For the text-containing cell, return its midpoint in [x, y] coordinate format. 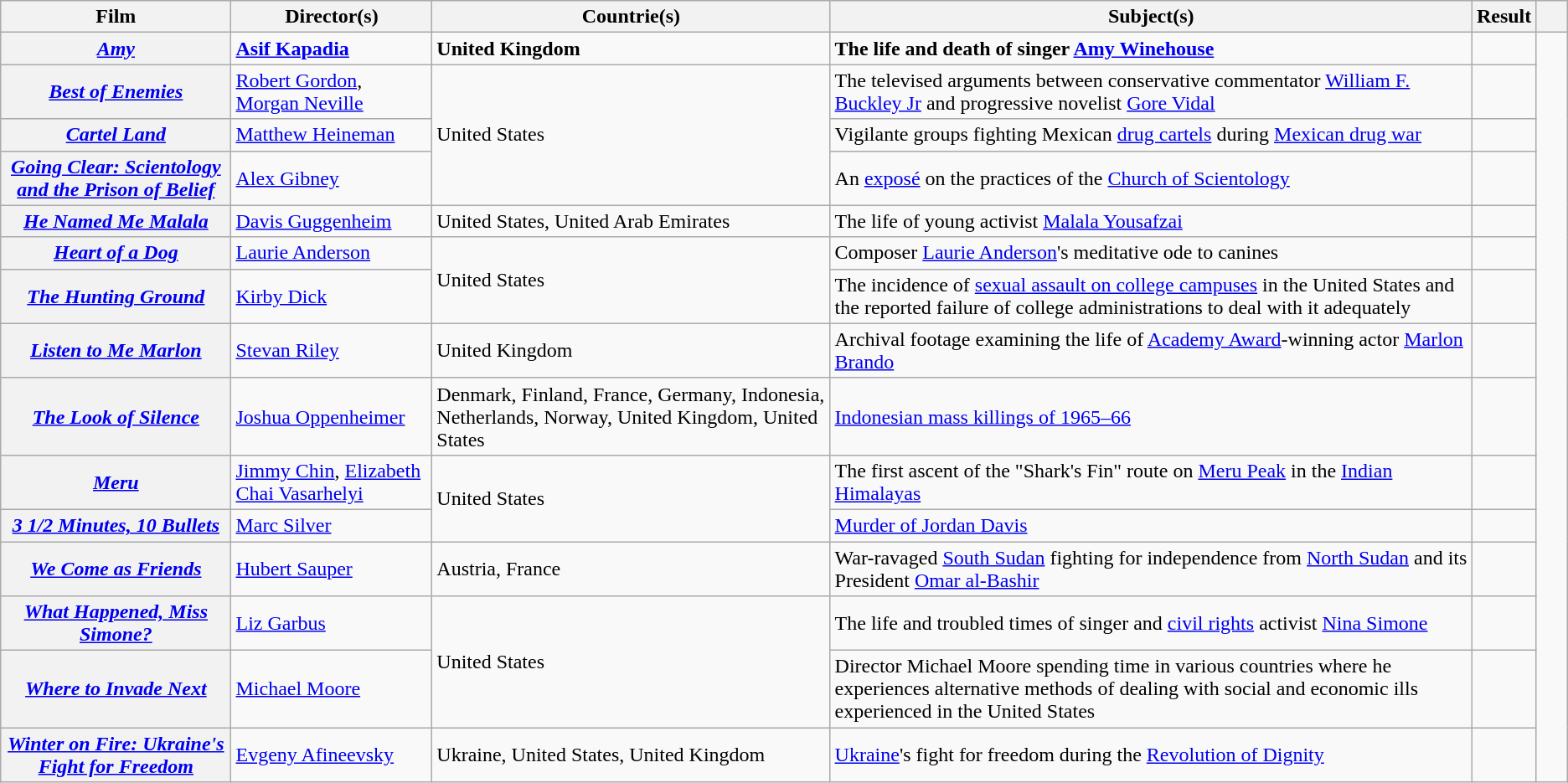
The televised arguments between conservative commentator William F. Buckley Jr and progressive novelist Gore Vidal [1151, 92]
Alex Gibney [332, 178]
Film [116, 17]
Hubert Sauper [332, 568]
Robert Gordon, Morgan Neville [332, 92]
Heart of a Dog [116, 253]
War-ravaged South Sudan fighting for independence from North Sudan and its President Omar al-Bashir [1151, 568]
Kirby Dick [332, 296]
Where to Invade Next [116, 689]
The life and death of singer Amy Winehouse [1151, 49]
Listen to Me Marlon [116, 350]
Joshua Oppenheimer [332, 416]
Cartel Land [116, 135]
Composer Laurie Anderson's meditative ode to canines [1151, 253]
Best of Enemies [116, 92]
Director(s) [332, 17]
Stevan Riley [332, 350]
Austria, France [632, 568]
Davis Guggenheim [332, 221]
What Happened, Miss Simone? [116, 623]
Amy [116, 49]
He Named Me Malala [116, 221]
3 1/2 Minutes, 10 Bullets [116, 525]
The life and troubled times of singer and civil rights activist Nina Simone [1151, 623]
Subject(s) [1151, 17]
Liz Garbus [332, 623]
Laurie Anderson [332, 253]
Asif Kapadia [332, 49]
Archival footage examining the life of Academy Award-winning actor Marlon Brando [1151, 350]
We Come as Friends [116, 568]
Indonesian mass killings of 1965–66 [1151, 416]
Denmark, Finland, France, Germany, Indonesia, Netherlands, Norway, United Kingdom, United States [632, 416]
Meru [116, 482]
Ukraine, United States, United Kingdom [632, 755]
The life of young activist Malala Yousafzai [1151, 221]
The Look of Silence [116, 416]
Winter on Fire: Ukraine's Fight for Freedom [116, 755]
The Hunting Ground [116, 296]
An exposé on the practices of the Church of Scientology [1151, 178]
Murder of Jordan Davis [1151, 525]
Matthew Heineman [332, 135]
Countrie(s) [632, 17]
The first ascent of the "Shark's Fin" route on Meru Peak in the Indian Himalayas [1151, 482]
Result [1504, 17]
Ukraine's fight for freedom during the Revolution of Dignity [1151, 755]
Jimmy Chin, Elizabeth Chai Vasarhelyi [332, 482]
Marc Silver [332, 525]
Evgeny Afineevsky [332, 755]
United States, United Arab Emirates [632, 221]
Going Clear: Scientology and the Prison of Belief [116, 178]
Michael Moore [332, 689]
Vigilante groups fighting Mexican drug cartels during Mexican drug war [1151, 135]
